Return [x, y] of the center of cell containing provided text 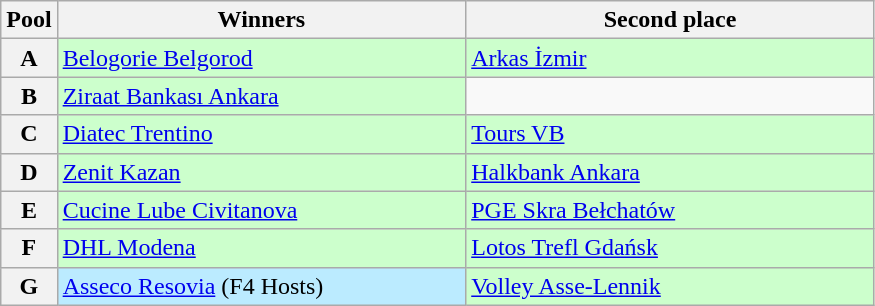
Winners [262, 20]
Halkbank Ankara [670, 172]
E [29, 210]
Second place [670, 20]
PGE Skra Bełchatów [670, 210]
Zenit Kazan [262, 172]
Pool [29, 20]
G [29, 286]
B [29, 96]
Volley Asse-Lennik [670, 286]
Lotos Trefl Gdańsk [670, 248]
Belogorie Belgorod [262, 58]
Ziraat Bankası Ankara [262, 96]
C [29, 134]
D [29, 172]
Cucine Lube Civitanova [262, 210]
F [29, 248]
Diatec Trentino [262, 134]
Arkas İzmir [670, 58]
Tours VB [670, 134]
DHL Modena [262, 248]
Asseco Resovia (F4 Hosts) [262, 286]
A [29, 58]
